Pinpoint the cell where the given text exists, returning its [X, Y] midpoint coordinate. 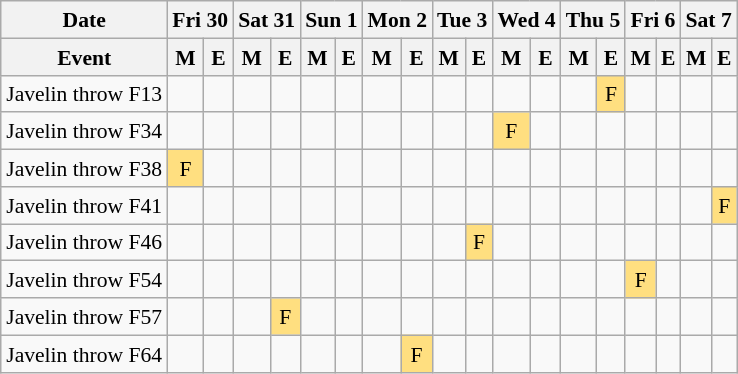
Javelin throw F41 [84, 204]
Javelin throw F57 [84, 316]
Javelin throw F46 [84, 242]
Date [84, 20]
Javelin throw F54 [84, 280]
Javelin throw F13 [84, 94]
Javelin throw F64 [84, 354]
Sat 31 [266, 20]
Wed 4 [526, 20]
Fri 6 [652, 20]
Javelin throw F34 [84, 130]
Thu 5 [594, 20]
Sat 7 [708, 20]
Mon 2 [398, 20]
Sun 1 [331, 20]
Tue 3 [462, 20]
Javelin throw F38 [84, 168]
Fri 30 [200, 20]
Event [84, 56]
